Detect which cell encompasses the target text, then output its (x, y) center coordinate. 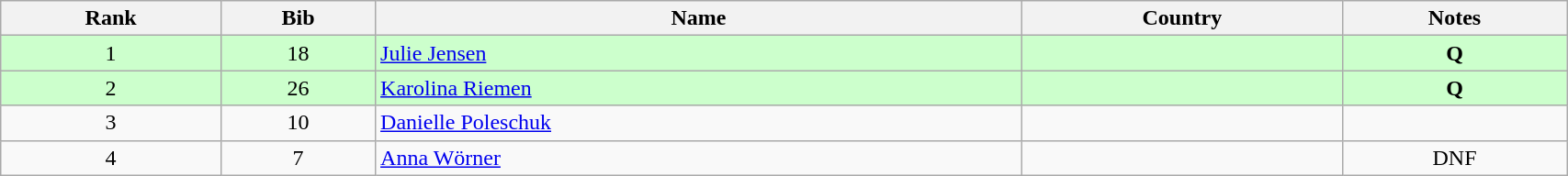
26 (298, 88)
Julie Jensen (699, 53)
Rank (111, 18)
Anna Wörner (699, 158)
Karolina Riemen (699, 88)
DNF (1454, 158)
2 (111, 88)
1 (111, 53)
4 (111, 158)
Bib (298, 18)
3 (111, 123)
Country (1181, 18)
Name (699, 18)
Danielle Poleschuk (699, 123)
10 (298, 123)
7 (298, 158)
Notes (1454, 18)
18 (298, 53)
